Output the (X, Y) coordinate of the center of the cell containing the given text.  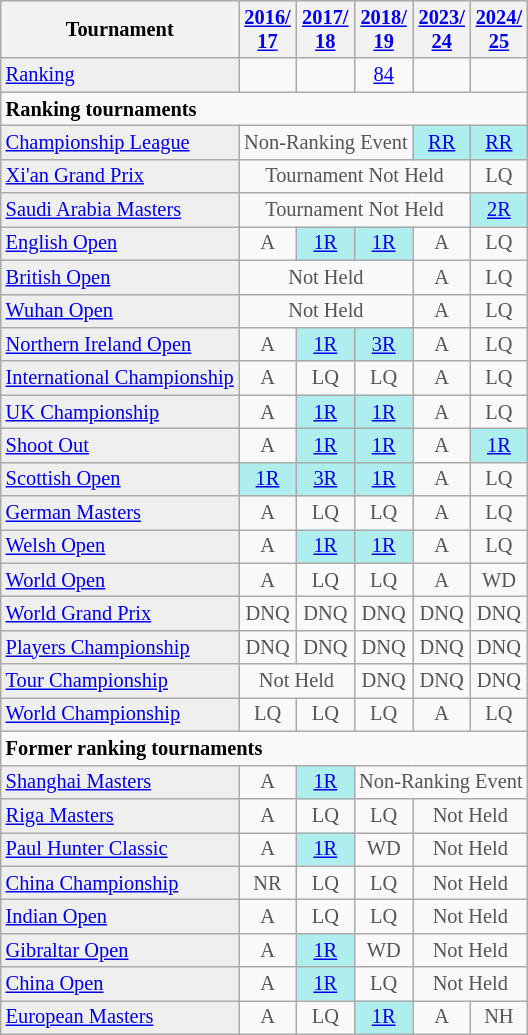
Indian Open (120, 916)
Shanghai Masters (120, 782)
Scottish Open (120, 479)
Saudi Arabia Masters (120, 210)
Players Championship (120, 647)
Wuhan Open (120, 311)
British Open (120, 277)
Tournament (120, 29)
2018/19 (384, 29)
Riga Masters (120, 815)
German Masters (120, 513)
Former ranking tournaments (264, 748)
Tour Championship (120, 681)
China Championship (120, 883)
Welsh Open (120, 546)
Xi'an Grand Prix (120, 176)
Ranking (120, 75)
European Masters (120, 1017)
Ranking tournaments (264, 109)
World Grand Prix (120, 613)
NR (268, 883)
NH (498, 1017)
Paul Hunter Classic (120, 849)
English Open (120, 243)
2017/18 (325, 29)
Championship League (120, 142)
2023/24 (442, 29)
2R (498, 210)
International Championship (120, 378)
2016/17 (268, 29)
Shoot Out (120, 445)
World Open (120, 580)
World Championship (120, 714)
84 (384, 75)
Gibraltar Open (120, 950)
Northern Ireland Open (120, 344)
2024/25 (498, 29)
China Open (120, 984)
UK Championship (120, 412)
